Output the (X, Y) coordinate of the center of the cell containing the given text.  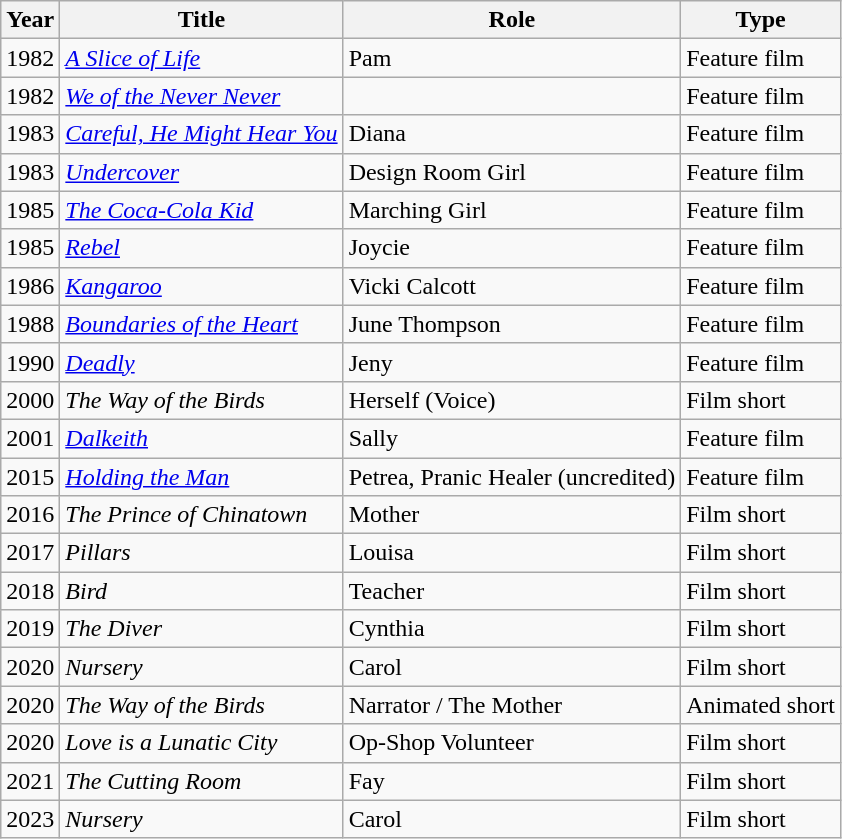
Design Room Girl (512, 172)
Boundaries of the Heart (202, 324)
2018 (30, 591)
Diana (512, 134)
Type (761, 20)
2016 (30, 515)
Year (30, 20)
The Cutting Room (202, 781)
Sally (512, 438)
Holding the Man (202, 477)
2015 (30, 477)
The Coca-Cola Kid (202, 210)
Dalkeith (202, 438)
Deadly (202, 362)
Rebel (202, 248)
Pam (512, 58)
2023 (30, 819)
Undercover (202, 172)
Pillars (202, 553)
Role (512, 20)
Animated short (761, 705)
Kangaroo (202, 286)
Love is a Lunatic City (202, 743)
Vicki Calcott (512, 286)
2001 (30, 438)
2000 (30, 400)
The Prince of Chinatown (202, 515)
Joycie (512, 248)
Bird (202, 591)
Cynthia (512, 629)
Title (202, 20)
Fay (512, 781)
Jeny (512, 362)
1988 (30, 324)
Op-Shop Volunteer (512, 743)
June Thompson (512, 324)
Mother (512, 515)
1986 (30, 286)
1990 (30, 362)
We of the Never Never (202, 96)
2017 (30, 553)
Careful, He Might Hear You (202, 134)
Marching Girl (512, 210)
Petrea, Pranic Healer (uncredited) (512, 477)
2021 (30, 781)
The Diver (202, 629)
Herself (Voice) (512, 400)
Teacher (512, 591)
Louisa (512, 553)
Narrator / The Mother (512, 705)
2019 (30, 629)
A Slice of Life (202, 58)
